Locate the cell with the specified text and output its [x, y] center coordinate. 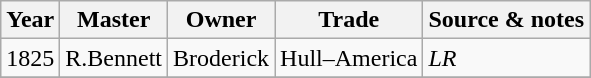
1825 [30, 58]
Year [30, 20]
Broderick [222, 58]
Master [114, 20]
Source & notes [506, 20]
Hull–America [349, 58]
Owner [222, 20]
LR [506, 58]
Trade [349, 20]
R.Bennett [114, 58]
